Return the (X, Y) coordinate for the center point of the cell that contains the specified text.  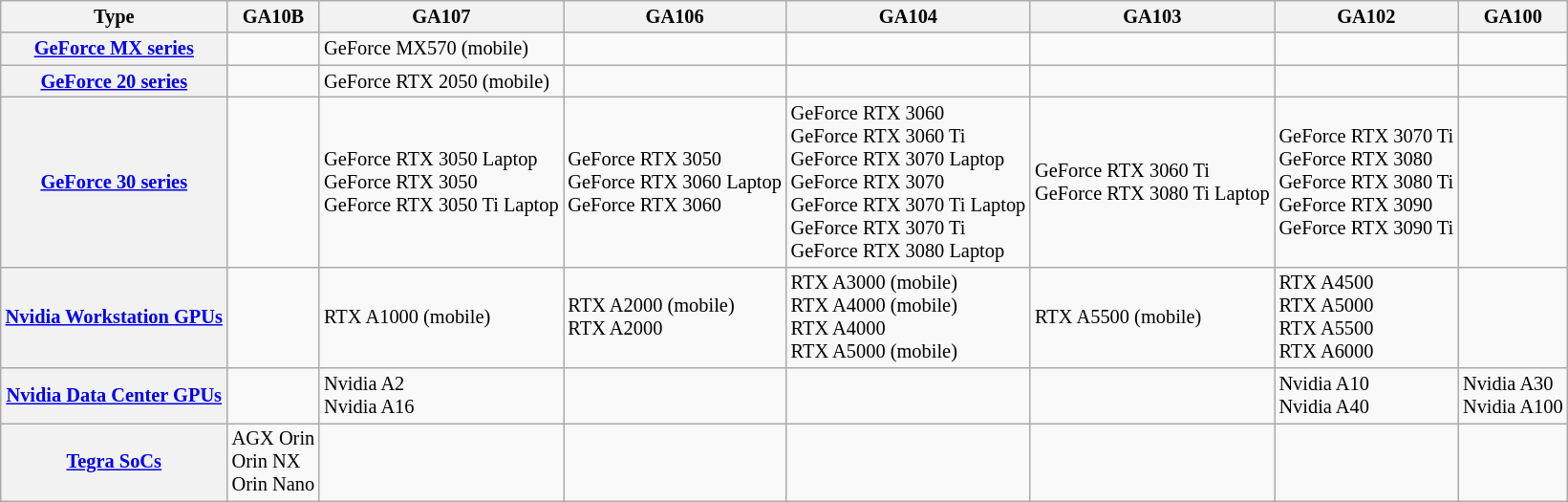
Nvidia A30Nvidia A100 (1513, 396)
GA100 (1513, 16)
RTX A2000 (mobile) RTX A2000 (675, 317)
Nvidia Data Center GPUs (115, 396)
AGX OrinOrin NXOrin Nano (273, 462)
GA103 (1152, 16)
GeForce MX570 (mobile) (441, 49)
Tegra SoCs (115, 462)
GeForce 30 series (115, 182)
GA102 (1366, 16)
Nvidia Workstation GPUs (115, 317)
Nvidia A10Nvidia A40 (1366, 396)
GA104 (908, 16)
RTX A4500RTX A5000RTX A5500RTX A6000 (1366, 317)
GeForce RTX 3070 TiGeForce RTX 3080GeForce RTX 3080 TiGeForce RTX 3090GeForce RTX 3090 Ti (1366, 182)
GA106 (675, 16)
GeForce MX series (115, 49)
GeForce RTX 3060GeForce RTX 3060 TiGeForce RTX 3070 LaptopGeForce RTX 3070GeForce RTX 3070 Ti LaptopGeForce RTX 3070 TiGeForce RTX 3080 Laptop (908, 182)
Nvidia A2Nvidia A16 (441, 396)
Type (115, 16)
GeForce RTX 3050GeForce RTX 3060 LaptopGeForce RTX 3060 (675, 182)
RTX A1000 (mobile) (441, 317)
GeForce RTX 2050 (mobile) (441, 81)
GA10B (273, 16)
GeForce 20 series (115, 81)
RTX A3000 (mobile)RTX A4000 (mobile)RTX A4000RTX A5000 (mobile) (908, 317)
RTX A5500 (mobile) (1152, 317)
GA107 (441, 16)
GeForce RTX 3050 LaptopGeForce RTX 3050GeForce RTX 3050 Ti Laptop (441, 182)
GeForce RTX 3060 TiGeForce RTX 3080 Ti Laptop (1152, 182)
